Identify which cell holds the provided text, then report its [X, Y] central coordinate. 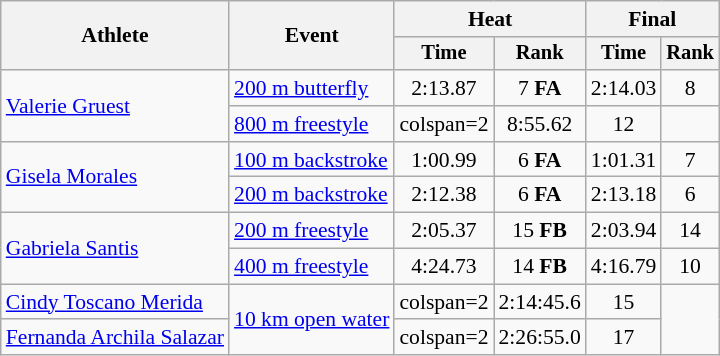
14 FB [540, 267]
7 FA [540, 88]
100 m backstroke [312, 160]
800 m freestyle [312, 124]
4:16.79 [624, 267]
2:14.03 [624, 88]
2:03.94 [624, 231]
14 [690, 231]
Heat [490, 19]
10 [690, 267]
12 [624, 124]
6 [690, 195]
2:14:45.6 [540, 302]
400 m freestyle [312, 267]
15 [624, 302]
Cindy Toscano Merida [115, 302]
8:55.62 [540, 124]
4:24.73 [444, 267]
17 [624, 338]
1:01.31 [624, 160]
1:00.99 [444, 160]
2:12.38 [444, 195]
200 m freestyle [312, 231]
200 m backstroke [312, 195]
Fernanda Archila Salazar [115, 338]
15 FB [540, 231]
Final [652, 19]
Valerie Gruest [115, 106]
Gisela Morales [115, 178]
Gabriela Santis [115, 248]
7 [690, 160]
Event [312, 36]
200 m butterfly [312, 88]
10 km open water [312, 320]
8 [690, 88]
2:13.87 [444, 88]
2:13.18 [624, 195]
2:26:55.0 [540, 338]
Athlete [115, 36]
2:05.37 [444, 231]
